Locate the cell with the specified text and output its [X, Y] center coordinate. 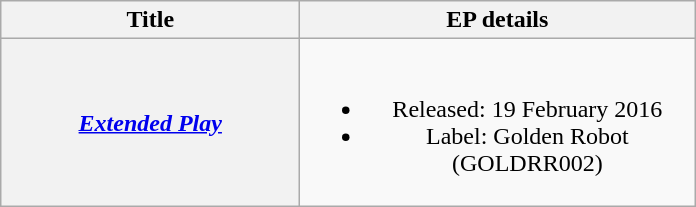
Title [150, 20]
Released: 19 February 2016Label: Golden Robot (GOLDRR002) [498, 122]
EP details [498, 20]
Extended Play [150, 122]
